Provide the [x, y] coordinate of the cell's center where the given text is located.  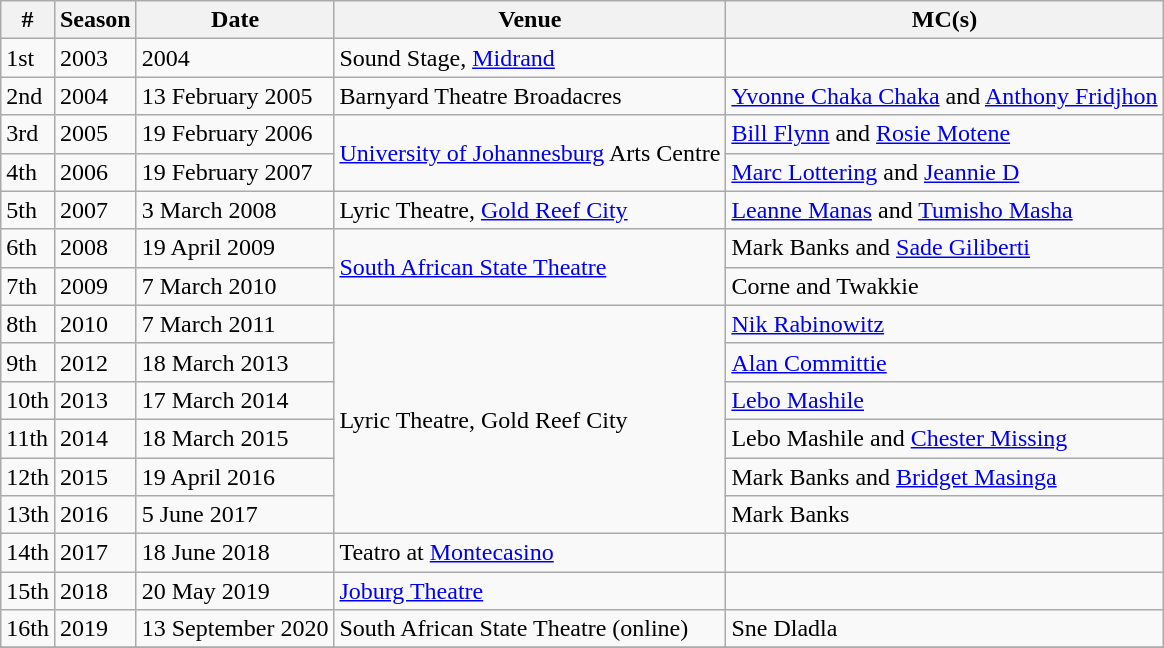
5th [28, 210]
South African State Theatre (online) [530, 629]
Bill Flynn and Rosie Motene [944, 134]
16th [28, 629]
18 March 2015 [235, 438]
18 June 2018 [235, 553]
5 June 2017 [235, 515]
# [28, 20]
2009 [95, 286]
2008 [95, 248]
Yvonne Chaka Chaka and Anthony Fridjhon [944, 96]
Date [235, 20]
2006 [95, 172]
9th [28, 362]
2014 [95, 438]
7 March 2010 [235, 286]
Sound Stage, Midrand [530, 58]
3rd [28, 134]
Mark Banks and Sade Giliberti [944, 248]
2010 [95, 324]
South African State Theatre [530, 267]
2019 [95, 629]
19 April 2016 [235, 477]
13 September 2020 [235, 629]
10th [28, 400]
2018 [95, 591]
3 March 2008 [235, 210]
7 March 2011 [235, 324]
19 February 2007 [235, 172]
2007 [95, 210]
19 February 2006 [235, 134]
Teatro at Montecasino [530, 553]
2016 [95, 515]
Sne Dladla [944, 629]
Alan Committie [944, 362]
15th [28, 591]
Barnyard Theatre Broadacres [530, 96]
18 March 2013 [235, 362]
MC(s) [944, 20]
2012 [95, 362]
Lebo Mashile [944, 400]
2005 [95, 134]
2003 [95, 58]
Corne and Twakkie [944, 286]
13 February 2005 [235, 96]
Nik Rabinowitz [944, 324]
Joburg Theatre [530, 591]
Mark Banks [944, 515]
2013 [95, 400]
19 April 2009 [235, 248]
14th [28, 553]
2nd [28, 96]
20 May 2019 [235, 591]
13th [28, 515]
2015 [95, 477]
University of Johannesburg Arts Centre [530, 153]
Venue [530, 20]
1st [28, 58]
6th [28, 248]
8th [28, 324]
Season [95, 20]
2017 [95, 553]
Leanne Manas and Tumisho Masha [944, 210]
4th [28, 172]
Marc Lottering and Jeannie D [944, 172]
Mark Banks and Bridget Masinga [944, 477]
12th [28, 477]
Lebo Mashile and Chester Missing [944, 438]
17 March 2014 [235, 400]
11th [28, 438]
7th [28, 286]
